Provide the [x, y] coordinate of the cell's center where the given text is located.  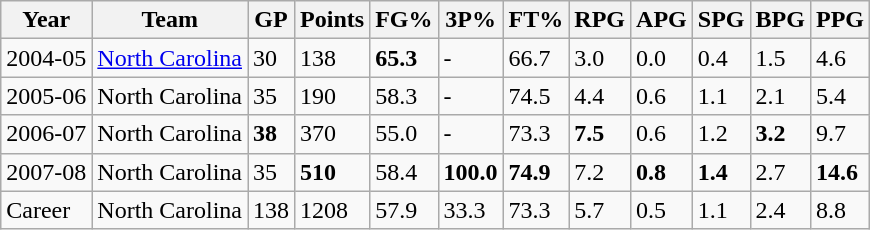
2007-08 [46, 172]
GP [272, 20]
2.7 [780, 172]
2006-07 [46, 134]
BPG [780, 20]
7.2 [600, 172]
3.2 [780, 134]
2.1 [780, 96]
57.9 [404, 210]
1208 [332, 210]
190 [332, 96]
0.8 [662, 172]
4.6 [840, 58]
Points [332, 20]
1.2 [721, 134]
65.3 [404, 58]
1.4 [721, 172]
RPG [600, 20]
3.0 [600, 58]
2004-05 [46, 58]
1.5 [780, 58]
9.7 [840, 134]
66.7 [536, 58]
Career [46, 210]
100.0 [470, 172]
74.9 [536, 172]
58.3 [404, 96]
Year [46, 20]
APG [662, 20]
58.4 [404, 172]
0.0 [662, 58]
14.6 [840, 172]
5.7 [600, 210]
7.5 [600, 134]
5.4 [840, 96]
2005-06 [46, 96]
55.0 [404, 134]
370 [332, 134]
SPG [721, 20]
74.5 [536, 96]
FT% [536, 20]
30 [272, 58]
Team [170, 20]
0.5 [662, 210]
510 [332, 172]
8.8 [840, 210]
2.4 [780, 210]
4.4 [600, 96]
FG% [404, 20]
33.3 [470, 210]
38 [272, 134]
0.4 [721, 58]
3P% [470, 20]
PPG [840, 20]
